For the text-containing cell, return its midpoint in [x, y] coordinate format. 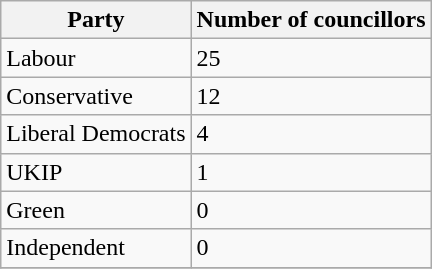
1 [311, 172]
Independent [96, 248]
Conservative [96, 96]
4 [311, 134]
Liberal Democrats [96, 134]
Green [96, 210]
Party [96, 20]
12 [311, 96]
Labour [96, 58]
UKIP [96, 172]
Number of councillors [311, 20]
25 [311, 58]
